Capture the cell that displays the provided text and extract its (X, Y) central coordinate. 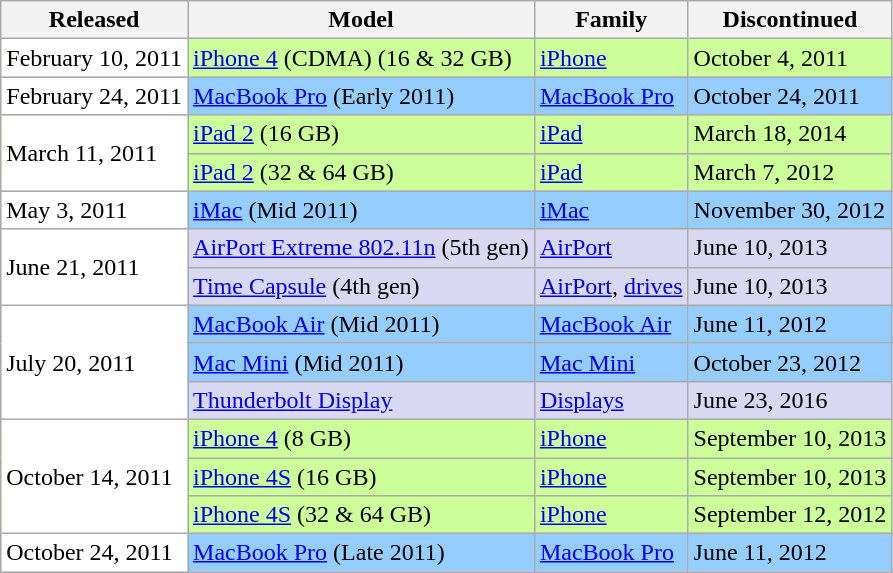
Mac Mini (611, 362)
MacBook Pro (Early 2011) (362, 96)
Mac Mini (Mid 2011) (362, 362)
MacBook Air (611, 324)
Discontinued (790, 20)
June 21, 2011 (94, 267)
Thunderbolt Display (362, 400)
March 7, 2012 (790, 172)
Model (362, 20)
MacBook Air (Mid 2011) (362, 324)
Displays (611, 400)
July 20, 2011 (94, 362)
November 30, 2012 (790, 210)
AirPort Extreme 802.11n (5th gen) (362, 248)
Released (94, 20)
iMac (Mid 2011) (362, 210)
February 10, 2011 (94, 58)
MacBook Pro (Late 2011) (362, 553)
October 14, 2011 (94, 476)
March 18, 2014 (790, 134)
iPhone 4 (CDMA) (16 & 32 GB) (362, 58)
September 12, 2012 (790, 515)
iPad 2 (32 & 64 GB) (362, 172)
March 11, 2011 (94, 153)
iPhone 4 (8 GB) (362, 438)
October 4, 2011 (790, 58)
iPhone 4S (16 GB) (362, 477)
February 24, 2011 (94, 96)
AirPort (611, 248)
May 3, 2011 (94, 210)
iPad 2 (16 GB) (362, 134)
iPhone 4S (32 & 64 GB) (362, 515)
AirPort, drives (611, 286)
June 23, 2016 (790, 400)
October 23, 2012 (790, 362)
Time Capsule (4th gen) (362, 286)
Family (611, 20)
iMac (611, 210)
